Detect which cell encompasses the target text, then output its (x, y) center coordinate. 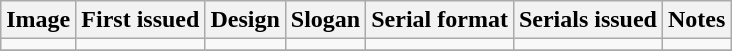
Serial format (440, 20)
Slogan (325, 20)
Design (245, 20)
Image (38, 20)
Serials issued (588, 20)
Notes (696, 20)
First issued (140, 20)
